Search for the cell housing the specified text and yield its (x, y) center coordinate. 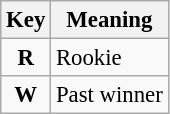
Past winner (110, 95)
R (26, 58)
Key (26, 20)
Meaning (110, 20)
W (26, 95)
Rookie (110, 58)
